Return the [X, Y] coordinate for the center point of the cell that contains the specified text.  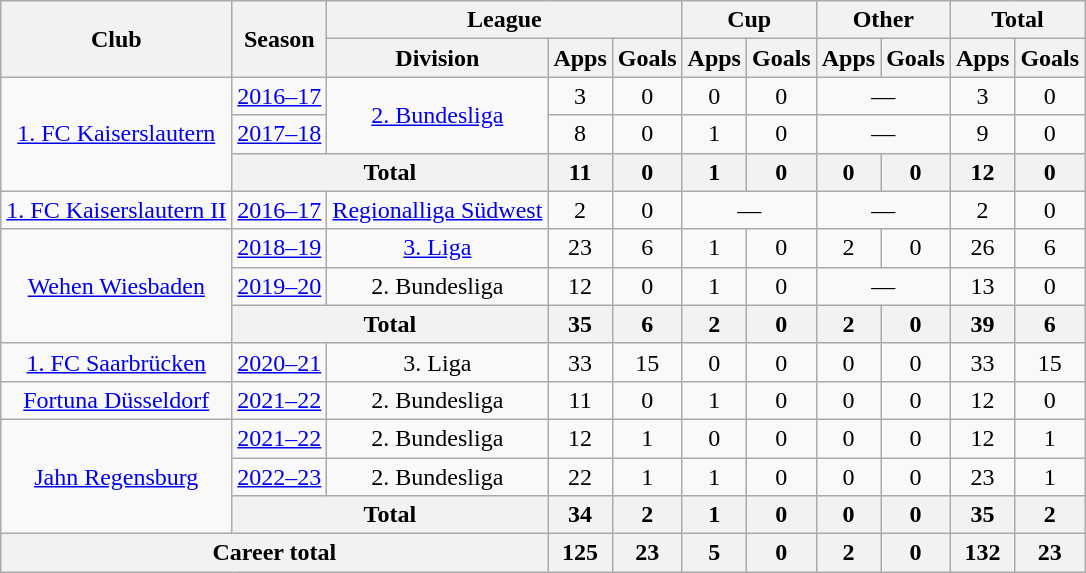
22 [580, 477]
Wehen Wiesbaden [116, 286]
1. FC Kaiserslautern [116, 134]
13 [982, 286]
39 [982, 324]
2017–18 [280, 134]
Other [883, 20]
1. FC Saarbrücken [116, 362]
9 [982, 134]
Division [438, 58]
League [504, 20]
2019–20 [280, 286]
2020–21 [280, 362]
Season [280, 39]
Cup [749, 20]
2022–23 [280, 477]
8 [580, 134]
26 [982, 248]
132 [982, 553]
Regionalliga Südwest [438, 210]
Jahn Regensburg [116, 476]
34 [580, 515]
2018–19 [280, 248]
Fortuna Düsseldorf [116, 400]
5 [714, 553]
1. FC Kaiserslautern II [116, 210]
Club [116, 39]
Career total [274, 553]
125 [580, 553]
